Locate the cell with the specified text and output its [X, Y] center coordinate. 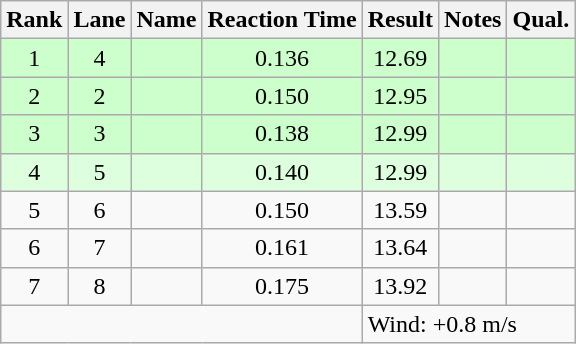
12.95 [400, 96]
Notes [473, 20]
Reaction Time [282, 20]
13.92 [400, 286]
13.59 [400, 210]
0.138 [282, 134]
Qual. [541, 20]
8 [100, 286]
Wind: +0.8 m/s [468, 324]
Rank [34, 20]
0.175 [282, 286]
13.64 [400, 248]
0.140 [282, 172]
12.69 [400, 58]
Result [400, 20]
1 [34, 58]
Lane [100, 20]
0.136 [282, 58]
0.161 [282, 248]
Name [166, 20]
